Find where the given text appears and provide that cell's center as (x, y) coordinate. 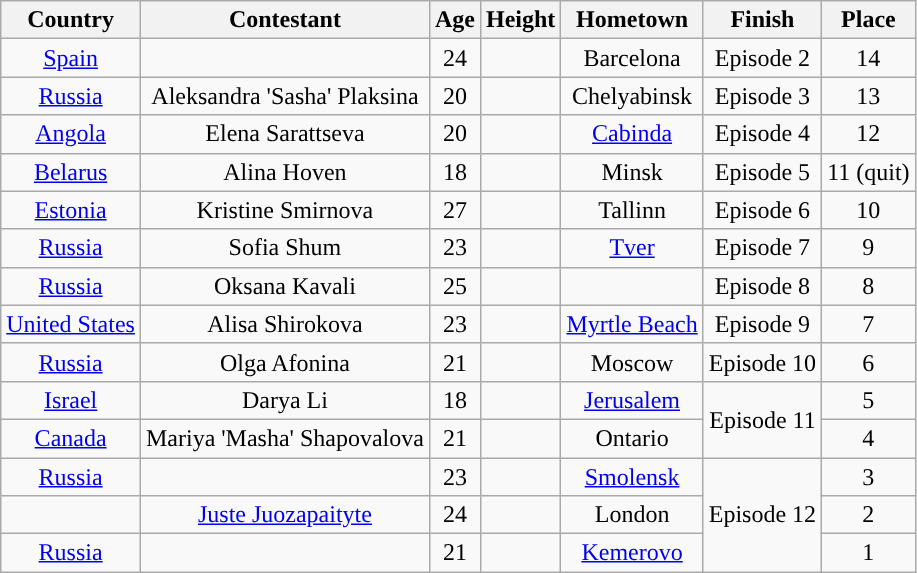
Barcelona (632, 58)
Hometown (632, 20)
6 (868, 362)
Ontario (632, 438)
Cabinda (632, 134)
Moscow (632, 362)
Height (520, 20)
Olga Afonina (284, 362)
8 (868, 286)
Israel (71, 400)
Episode 5 (762, 172)
Episode 4 (762, 134)
Episode 2 (762, 58)
Smolensk (632, 477)
Episode 8 (762, 286)
Episode 7 (762, 248)
Juste Juozapaityte (284, 515)
13 (868, 96)
Spain (71, 58)
Chelyabinsk (632, 96)
Episode 10 (762, 362)
Mariya 'Masha' Shapovalova (284, 438)
Estonia (71, 210)
Darya Li (284, 400)
Episode 6 (762, 210)
Alina Hoven (284, 172)
5 (868, 400)
Alisa Shirokova (284, 324)
Episode 9 (762, 324)
25 (454, 286)
Canada (71, 438)
Kemerovo (632, 553)
27 (454, 210)
Jerusalem (632, 400)
10 (868, 210)
1 (868, 553)
12 (868, 134)
Angola (71, 134)
11 (quit) (868, 172)
Belarus (71, 172)
3 (868, 477)
Sofia Shum (284, 248)
Contestant (284, 20)
4 (868, 438)
Country (71, 20)
Myrtle Beach (632, 324)
7 (868, 324)
Kristine Smirnova (284, 210)
9 (868, 248)
Tallinn (632, 210)
Minsk (632, 172)
Elena Sarattseva (284, 134)
Tver (632, 248)
Aleksandra 'Sasha' Plaksina (284, 96)
United States (71, 324)
Oksana Kavali (284, 286)
Age (454, 20)
Episode 12 (762, 515)
14 (868, 58)
Place (868, 20)
2 (868, 515)
Episode 11 (762, 419)
Finish (762, 20)
Episode 3 (762, 96)
London (632, 515)
